From the cell containing the given text, extract its center point as (x, y) coordinate. 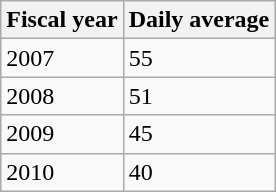
55 (199, 58)
2009 (62, 134)
45 (199, 134)
Fiscal year (62, 20)
Daily average (199, 20)
2007 (62, 58)
40 (199, 172)
2010 (62, 172)
2008 (62, 96)
51 (199, 96)
